Scan for the cell matching the given text and deliver its (X, Y) coordinate at center. 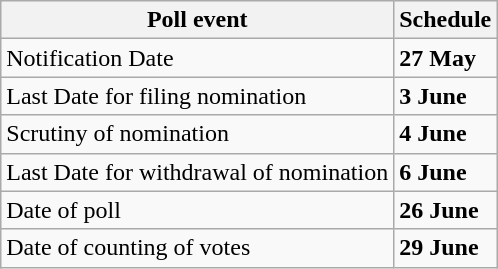
Last Date for withdrawal of nomination (198, 172)
Schedule (446, 20)
Scrutiny of nomination (198, 134)
26 June (446, 210)
Last Date for filing nomination (198, 96)
Poll event (198, 20)
Notification Date (198, 58)
Date of counting of votes (198, 248)
29 June (446, 248)
4 June (446, 134)
Date of poll (198, 210)
6 June (446, 172)
3 June (446, 96)
27 May (446, 58)
